Identify which cell holds the provided text, then report its (x, y) central coordinate. 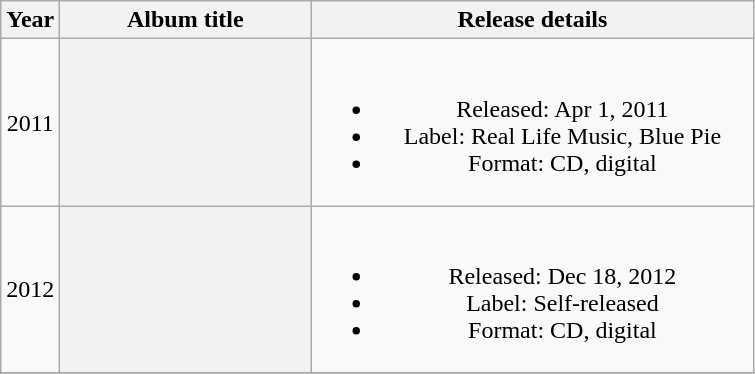
2012 (30, 290)
Released: Dec 18, 2012Label: Self-releasedFormat: CD, digital (532, 290)
Year (30, 20)
Release details (532, 20)
Album title (186, 20)
2011 (30, 122)
Released: Apr 1, 2011Label: Real Life Music, Blue PieFormat: CD, digital (532, 122)
